Return [x, y] of the center of cell containing provided text 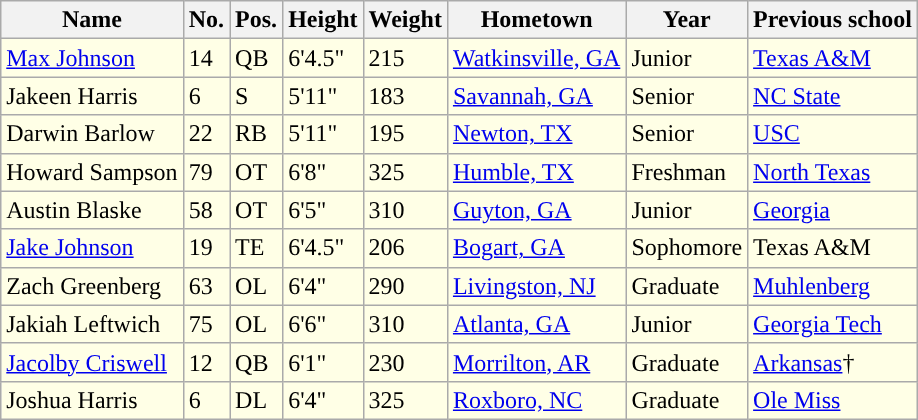
Livingston, NJ [536, 286]
6'5" [323, 210]
Name [92, 20]
Roxboro, NC [536, 400]
Guyton, GA [536, 210]
215 [405, 58]
Austin Blaske [92, 210]
Sophomore [687, 248]
Zach Greenberg [92, 286]
22 [206, 134]
Jakeen Harris [92, 96]
Pos. [256, 20]
S [256, 96]
Georgia [833, 210]
Howard Sampson [92, 172]
Morrilton, AR [536, 362]
Max Johnson [92, 58]
Jacolby Criswell [92, 362]
290 [405, 286]
Darwin Barlow [92, 134]
Humble, TX [536, 172]
195 [405, 134]
RB [256, 134]
6'8" [323, 172]
NC State [833, 96]
Arkansas† [833, 362]
Jakiah Leftwich [92, 324]
79 [206, 172]
Weight [405, 20]
Freshman [687, 172]
58 [206, 210]
Bogart, GA [536, 248]
DL [256, 400]
Atlanta, GA [536, 324]
USC [833, 134]
63 [206, 286]
75 [206, 324]
Jake Johnson [92, 248]
Joshua Harris [92, 400]
183 [405, 96]
6'6" [323, 324]
6'1" [323, 362]
Height [323, 20]
12 [206, 362]
Watkinsville, GA [536, 58]
Muhlenberg [833, 286]
Georgia Tech [833, 324]
206 [405, 248]
Hometown [536, 20]
Savannah, GA [536, 96]
No. [206, 20]
14 [206, 58]
19 [206, 248]
Previous school [833, 20]
Ole Miss [833, 400]
North Texas [833, 172]
Newton, TX [536, 134]
230 [405, 362]
TE [256, 248]
Year [687, 20]
